Output the (X, Y) coordinate of the center of the cell containing the given text.  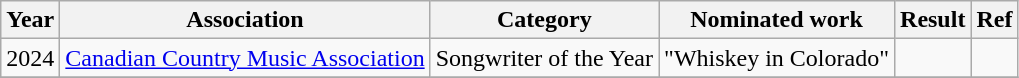
Association (245, 20)
Category (544, 20)
Result (933, 20)
Ref (994, 20)
"Whiskey in Colorado" (777, 58)
Canadian Country Music Association (245, 58)
Year (30, 20)
2024 (30, 58)
Songwriter of the Year (544, 58)
Nominated work (777, 20)
